Provide the [x, y] coordinate of the cell's center where the given text is located.  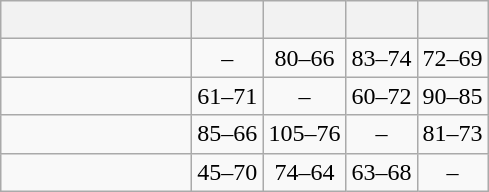
85–66 [228, 134]
90–85 [452, 96]
74–64 [304, 172]
60–72 [382, 96]
45–70 [228, 172]
61–71 [228, 96]
81–73 [452, 134]
80–66 [304, 58]
63–68 [382, 172]
72–69 [452, 58]
83–74 [382, 58]
105–76 [304, 134]
